Output the (x, y) coordinate of the center of the cell containing the given text.  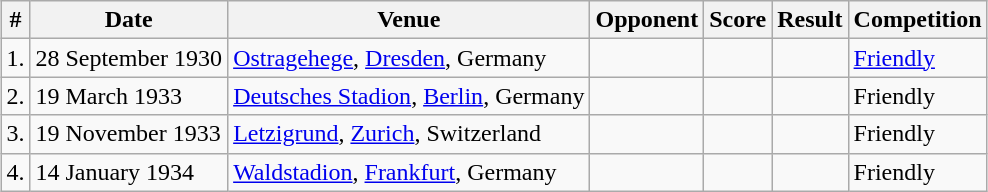
# (16, 20)
Letzigrund, Zurich, Switzerland (409, 134)
Score (738, 20)
14 January 1934 (129, 172)
2. (16, 96)
Opponent (647, 20)
Venue (409, 20)
Date (129, 20)
3. (16, 134)
19 March 1933 (129, 96)
Competition (918, 20)
Waldstadion, Frankfurt, Germany (409, 172)
19 November 1933 (129, 134)
4. (16, 172)
28 September 1930 (129, 58)
Deutsches Stadion, Berlin, Germany (409, 96)
Ostragehege, Dresden, Germany (409, 58)
Result (810, 20)
1. (16, 58)
